Scan for the cell matching the given text and deliver its [X, Y] coordinate at center. 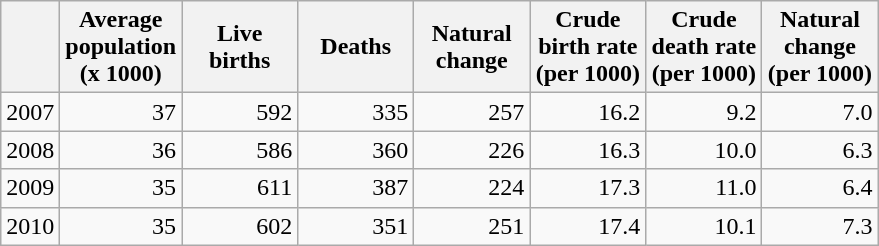
10.0 [704, 150]
Live births [240, 47]
Natural change [472, 47]
226 [472, 150]
7.3 [820, 226]
251 [472, 226]
10.1 [704, 226]
7.0 [820, 112]
Crude death rate (per 1000) [704, 47]
360 [356, 150]
351 [356, 226]
16.3 [588, 150]
611 [240, 188]
Average population (x 1000) [121, 47]
335 [356, 112]
Deaths [356, 47]
37 [121, 112]
17.3 [588, 188]
592 [240, 112]
11.0 [704, 188]
16.2 [588, 112]
2008 [30, 150]
36 [121, 150]
9.2 [704, 112]
Crude birth rate (per 1000) [588, 47]
2010 [30, 226]
387 [356, 188]
2007 [30, 112]
257 [472, 112]
224 [472, 188]
Natural change (per 1000) [820, 47]
6.3 [820, 150]
586 [240, 150]
602 [240, 226]
6.4 [820, 188]
2009 [30, 188]
17.4 [588, 226]
